From the cell containing the given text, extract its center point as [X, Y] coordinate. 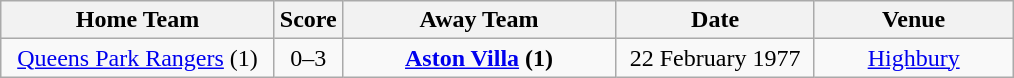
Venue [914, 20]
Away Team [479, 20]
Date [716, 20]
Aston Villa (1) [479, 58]
Score [308, 20]
Home Team [138, 20]
22 February 1977 [716, 58]
0–3 [308, 58]
Queens Park Rangers (1) [138, 58]
Highbury [914, 58]
